Identify which cell holds the provided text, then report its [x, y] central coordinate. 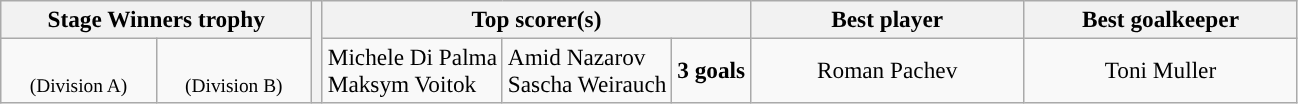
(Division B) [234, 70]
Top scorer(s) [536, 19]
Best goalkeeper [1160, 19]
Amid Nazarov Sascha Weirauch [586, 70]
Stage Winners trophy [156, 19]
(Division A) [78, 70]
Toni Muller [1160, 70]
3 goals [712, 70]
Best player [888, 19]
Michele Di Palma Maksym Voitok [412, 70]
Roman Pachev [888, 70]
